Identify which cell holds the provided text, then report its [X, Y] central coordinate. 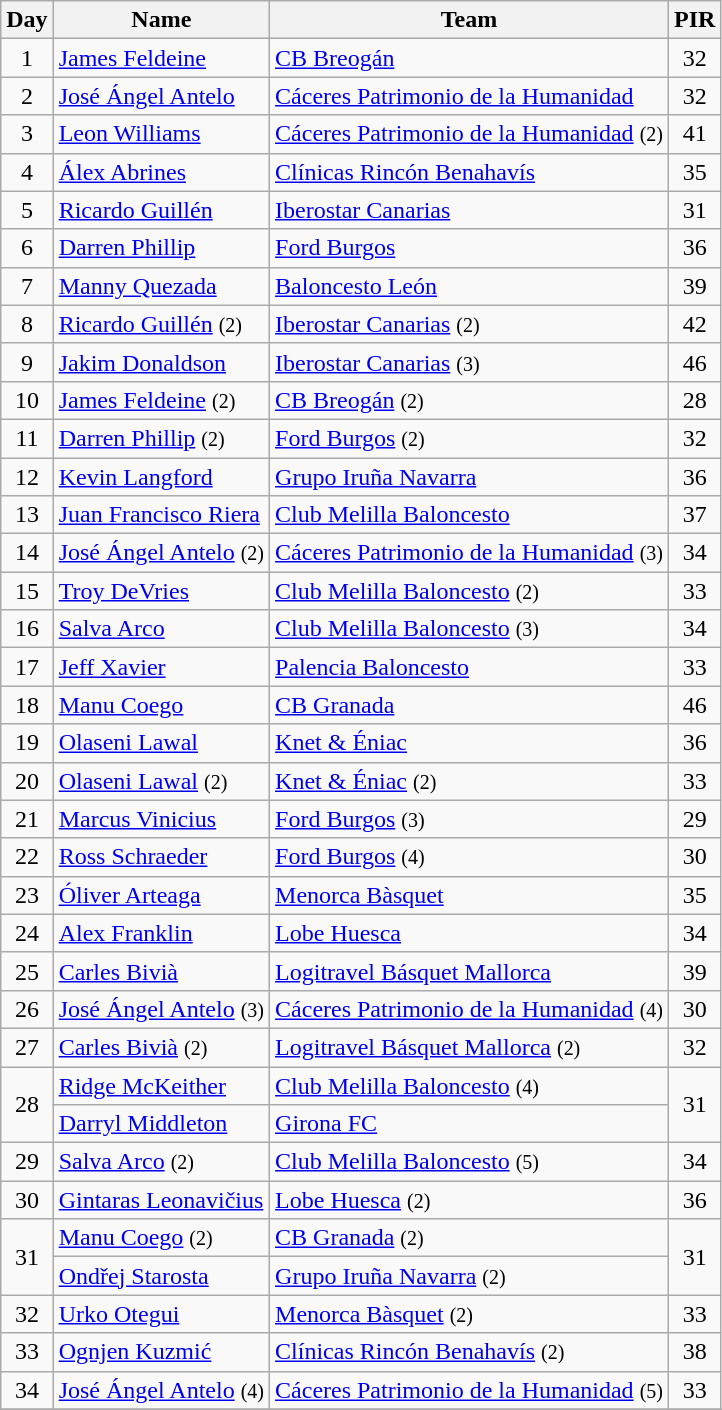
Iberostar Canarias [470, 210]
Ford Burgos (4) [470, 857]
Club Melilla Baloncesto (3) [470, 629]
Cáceres Patrimonio de la Humanidad [470, 96]
Kevin Langford [161, 477]
Knet & Éniac [470, 743]
Ricardo Guillén [161, 210]
CB Breogán [470, 58]
16 [27, 629]
13 [27, 515]
Urko Otegui [161, 1314]
Ford Burgos (3) [470, 819]
Grupo Iruña Navarra [470, 477]
CB Granada [470, 705]
Name [161, 20]
Cáceres Patrimonio de la Humanidad (2) [470, 134]
18 [27, 705]
Olaseni Lawal (2) [161, 781]
Ridge McKeither [161, 1085]
3 [27, 134]
14 [27, 553]
12 [27, 477]
Salva Arco [161, 629]
37 [694, 515]
Palencia Baloncesto [470, 667]
1 [27, 58]
CB Granada (2) [470, 1238]
Darren Phillip (2) [161, 438]
22 [27, 857]
Gintaras Leonavičius [161, 1200]
James Feldeine [161, 58]
42 [694, 324]
25 [27, 971]
Club Melilla Baloncesto (5) [470, 1162]
Logitravel Básquet Mallorca (2) [470, 1047]
2 [27, 96]
PIR [694, 20]
Team [470, 20]
Carles Bivià [161, 971]
4 [27, 172]
Iberostar Canarias (3) [470, 362]
5 [27, 210]
José Ángel Antelo [161, 96]
Óliver Arteaga [161, 895]
Jeff Xavier [161, 667]
Ondřej Starosta [161, 1276]
CB Breogán (2) [470, 400]
Cáceres Patrimonio de la Humanidad (4) [470, 1009]
Lobe Huesca (2) [470, 1200]
Darryl Middleton [161, 1124]
Club Melilla Baloncesto [470, 515]
20 [27, 781]
41 [694, 134]
23 [27, 895]
19 [27, 743]
Jakim Donaldson [161, 362]
Manu Coego (2) [161, 1238]
8 [27, 324]
9 [27, 362]
Salva Arco (2) [161, 1162]
21 [27, 819]
Menorca Bàsquet (2) [470, 1314]
Cáceres Patrimonio de la Humanidad (5) [470, 1390]
24 [27, 933]
Álex Abrines [161, 172]
15 [27, 591]
11 [27, 438]
Cáceres Patrimonio de la Humanidad (3) [470, 553]
17 [27, 667]
José Ángel Antelo (4) [161, 1390]
Juan Francisco Riera [161, 515]
José Ángel Antelo (3) [161, 1009]
6 [27, 248]
Clínicas Rincón Benahavís (2) [470, 1352]
Manny Quezada [161, 286]
Ross Schraeder [161, 857]
Logitravel Básquet Mallorca [470, 971]
Ford Burgos (2) [470, 438]
Marcus Vinicius [161, 819]
Troy DeVries [161, 591]
Clínicas Rincón Benahavís [470, 172]
Ford Burgos [470, 248]
Knet & Éniac (2) [470, 781]
James Feldeine (2) [161, 400]
Leon Williams [161, 134]
Olaseni Lawal [161, 743]
26 [27, 1009]
Carles Bivià (2) [161, 1047]
Iberostar Canarias (2) [470, 324]
Grupo Iruña Navarra (2) [470, 1276]
Ognjen Kuzmić [161, 1352]
Menorca Bàsquet [470, 895]
Girona FC [470, 1124]
38 [694, 1352]
Alex Franklin [161, 933]
27 [27, 1047]
Club Melilla Baloncesto (2) [470, 591]
Manu Coego [161, 705]
Day [27, 20]
Club Melilla Baloncesto (4) [470, 1085]
Lobe Huesca [470, 933]
José Ángel Antelo (2) [161, 553]
Darren Phillip [161, 248]
Baloncesto León [470, 286]
7 [27, 286]
Ricardo Guillén (2) [161, 324]
10 [27, 400]
